Extract the (x, y) coordinate from the center of the cell holding the provided text.  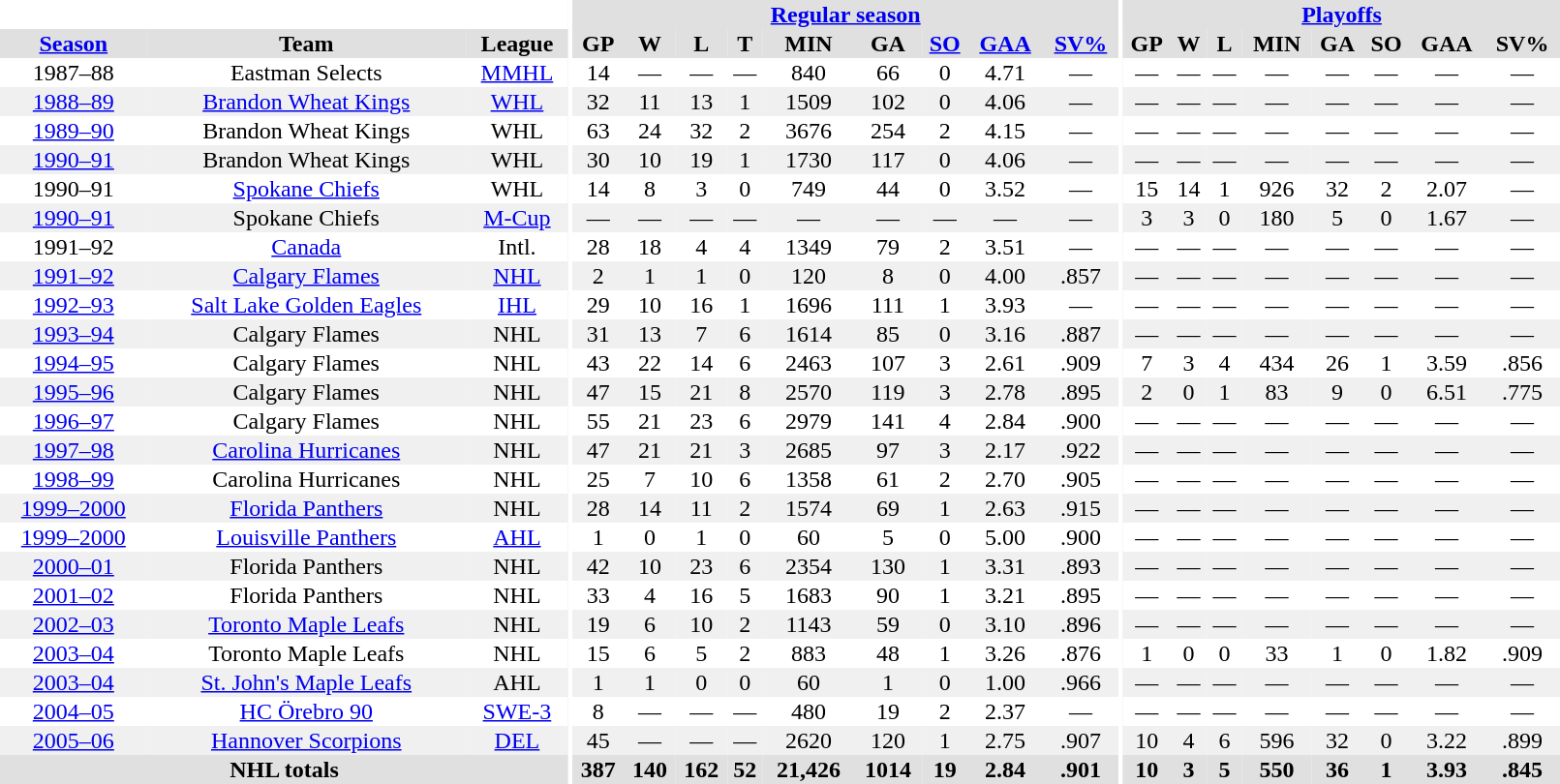
6.51 (1447, 392)
4.15 (1005, 131)
30 (598, 160)
2354 (809, 566)
140 (649, 769)
434 (1277, 363)
1988–89 (74, 102)
1993–94 (74, 334)
2.78 (1005, 392)
1358 (809, 479)
2.37 (1005, 711)
1.82 (1447, 653)
.845 (1522, 769)
1683 (809, 595)
HC Örebro 90 (306, 711)
DEL (517, 740)
52 (746, 769)
4.71 (1005, 73)
117 (888, 160)
48 (888, 653)
3.59 (1447, 363)
45 (598, 740)
.966 (1081, 682)
M-Cup (517, 218)
61 (888, 479)
55 (598, 421)
1995–96 (74, 392)
83 (1277, 392)
1696 (809, 305)
2002–03 (74, 624)
2.63 (1005, 508)
69 (888, 508)
.893 (1081, 566)
.775 (1522, 392)
2004–05 (74, 711)
Louisville Panthers (306, 537)
League (517, 44)
1614 (809, 334)
3.52 (1005, 189)
St. John's Maple Leafs (306, 682)
254 (888, 131)
1349 (809, 247)
Canada (306, 247)
1574 (809, 508)
29 (598, 305)
3.31 (1005, 566)
2463 (809, 363)
Intl. (517, 247)
840 (809, 73)
2001–02 (74, 595)
180 (1277, 218)
596 (1277, 740)
79 (888, 247)
130 (888, 566)
90 (888, 595)
1998–99 (74, 479)
63 (598, 131)
Playoffs (1341, 15)
926 (1277, 189)
3.26 (1005, 653)
2.61 (1005, 363)
.899 (1522, 740)
T (746, 44)
1989–90 (74, 131)
Hannover Scorpions (306, 740)
Season (74, 44)
Eastman Selects (306, 73)
3.21 (1005, 595)
2000–01 (74, 566)
162 (701, 769)
2685 (809, 450)
.876 (1081, 653)
18 (649, 247)
3676 (809, 131)
22 (649, 363)
119 (888, 392)
550 (1277, 769)
66 (888, 73)
1997–98 (74, 450)
1.67 (1447, 218)
.901 (1081, 769)
1987–88 (74, 73)
3.16 (1005, 334)
1994–95 (74, 363)
97 (888, 450)
883 (809, 653)
IHL (517, 305)
.922 (1081, 450)
SWE-3 (517, 711)
25 (598, 479)
749 (809, 189)
Team (306, 44)
2.17 (1005, 450)
1730 (809, 160)
2979 (809, 421)
387 (598, 769)
5.00 (1005, 537)
1.00 (1005, 682)
26 (1336, 363)
111 (888, 305)
24 (649, 131)
.857 (1081, 276)
4.00 (1005, 276)
.896 (1081, 624)
.907 (1081, 740)
2.07 (1447, 189)
.887 (1081, 334)
107 (888, 363)
85 (888, 334)
36 (1336, 769)
59 (888, 624)
2570 (809, 392)
43 (598, 363)
Regular season (845, 15)
141 (888, 421)
3.51 (1005, 247)
2.70 (1005, 479)
1992–93 (74, 305)
9 (1336, 392)
44 (888, 189)
1509 (809, 102)
1143 (809, 624)
2620 (809, 740)
3.22 (1447, 740)
MMHL (517, 73)
2.75 (1005, 740)
102 (888, 102)
21,426 (809, 769)
480 (809, 711)
2005–06 (74, 740)
3.10 (1005, 624)
Salt Lake Golden Eagles (306, 305)
31 (598, 334)
.905 (1081, 479)
NHL totals (285, 769)
42 (598, 566)
.856 (1522, 363)
.915 (1081, 508)
1014 (888, 769)
1996–97 (74, 421)
